Return the [x, y] coordinate for the center point of the cell that contains the specified text.  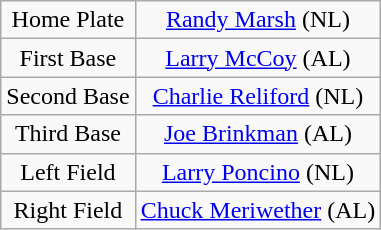
Second Base [68, 96]
Randy Marsh (NL) [258, 20]
First Base [68, 58]
Joe Brinkman (AL) [258, 134]
Larry McCoy (AL) [258, 58]
Chuck Meriwether (AL) [258, 210]
Third Base [68, 134]
Right Field [68, 210]
Home Plate [68, 20]
Larry Poncino (NL) [258, 172]
Left Field [68, 172]
Charlie Reliford (NL) [258, 96]
